Determine the [x, y] coordinate at the center of the cell enclosing the given text.  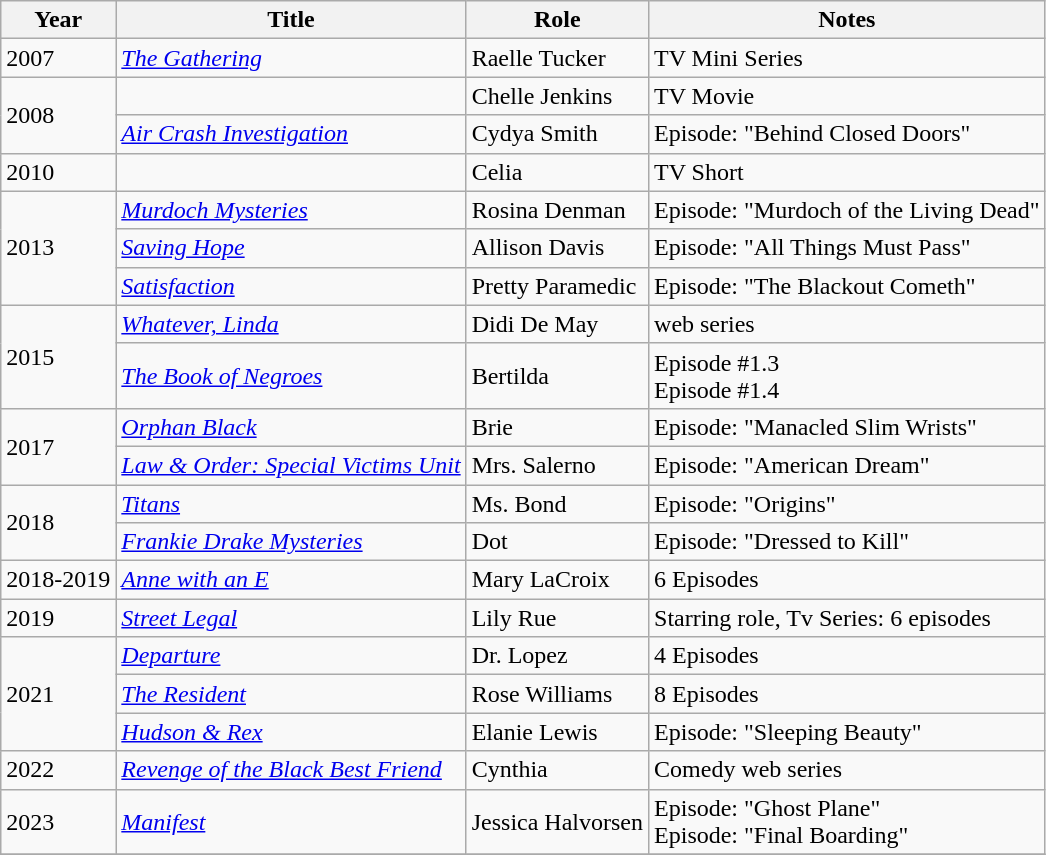
Episode: "Manacled Slim Wrists" [848, 427]
Episode: "Ghost Plane"Episode: "Final Boarding" [848, 822]
Dr. Lopez [557, 656]
2023 [58, 822]
Celia [557, 172]
Departure [291, 656]
Brie [557, 427]
8 Episodes [848, 694]
4 Episodes [848, 656]
TV Mini Series [848, 58]
Episode: "All Things Must Pass" [848, 248]
Episode: "American Dream" [848, 465]
Raelle Tucker [557, 58]
Lily Rue [557, 618]
Comedy web series [848, 770]
Allison Davis [557, 248]
Bertilda [557, 376]
Didi De May [557, 324]
Notes [848, 20]
Dot [557, 542]
Ms. Bond [557, 503]
Year [58, 20]
2022 [58, 770]
Mrs. Salerno [557, 465]
Episode #1.3Episode #1.4 [848, 376]
TV Short [848, 172]
Jessica Halvorsen [557, 822]
2017 [58, 446]
2021 [58, 694]
Murdoch Mysteries [291, 210]
2007 [58, 58]
Titans [291, 503]
TV Movie [848, 96]
Starring role, Tv Series: 6 episodes [848, 618]
Chelle Jenkins [557, 96]
Saving Hope [291, 248]
Elanie Lewis [557, 732]
The Resident [291, 694]
Episode: "Origins" [848, 503]
Role [557, 20]
Satisfaction [291, 286]
Cynthia [557, 770]
2019 [58, 618]
Pretty Paramedic [557, 286]
Air Crash Investigation [291, 134]
Street Legal [291, 618]
The Book of Negroes [291, 376]
Frankie Drake Mysteries [291, 542]
Hudson & Rex [291, 732]
Cydya Smith [557, 134]
Title [291, 20]
Revenge of the Black Best Friend [291, 770]
2018-2019 [58, 580]
web series [848, 324]
Law & Order: Special Victims Unit [291, 465]
Episode: "Dressed to Kill" [848, 542]
Episode: "Murdoch of the Living Dead" [848, 210]
Episode: "The Blackout Cometh" [848, 286]
Whatever, Linda [291, 324]
2010 [58, 172]
Anne with an E [291, 580]
6 Episodes [848, 580]
Mary LaCroix [557, 580]
2013 [58, 248]
2018 [58, 522]
The Gathering [291, 58]
2015 [58, 356]
Rosina Denman [557, 210]
Manifest [291, 822]
Episode: "Sleeping Beauty" [848, 732]
2008 [58, 115]
Episode: "Behind Closed Doors" [848, 134]
Orphan Black [291, 427]
Rose Williams [557, 694]
